For the text-containing cell, return its midpoint in [X, Y] coordinate format. 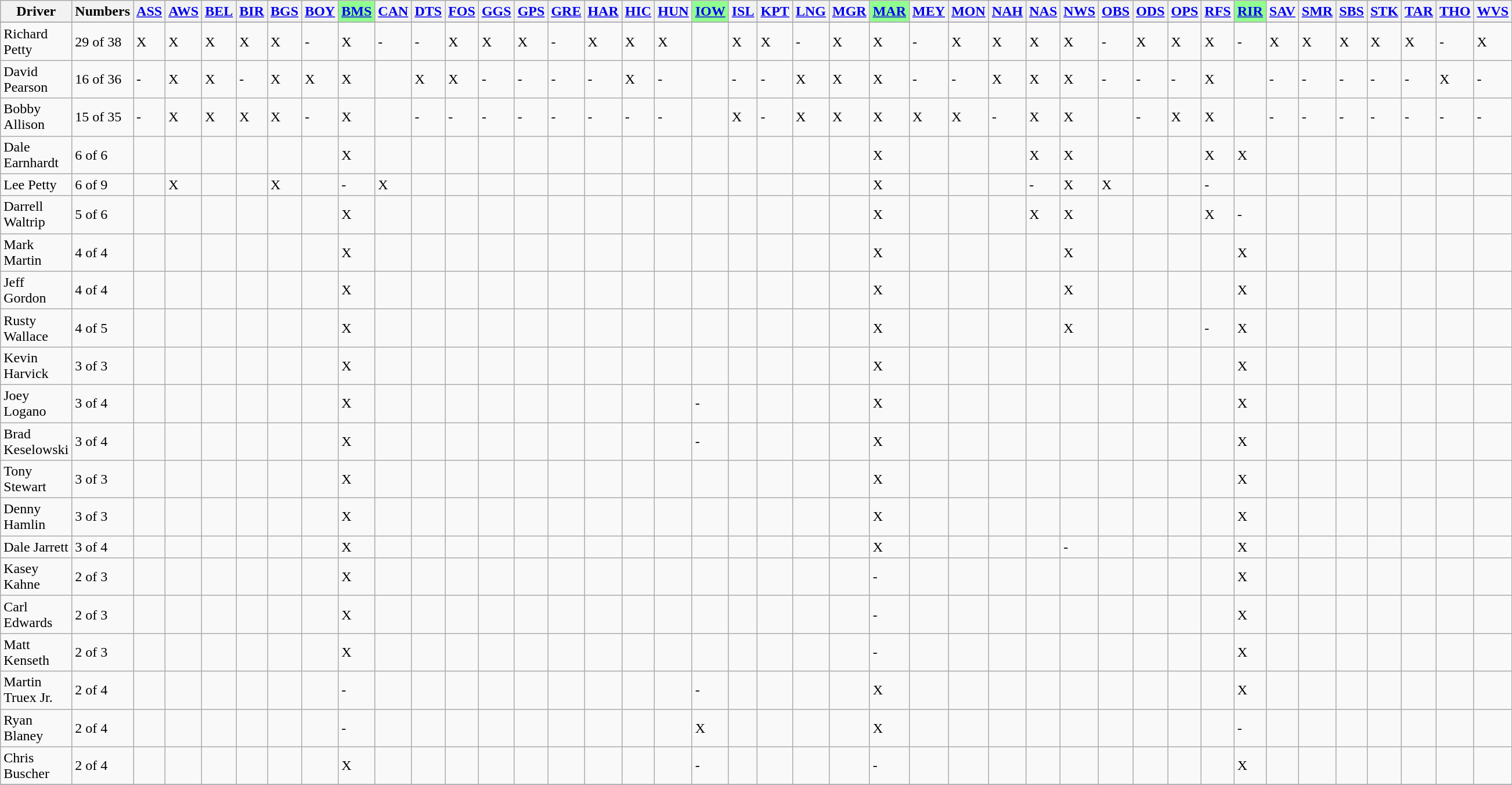
4 of 5 [103, 327]
GGS [496, 12]
BGS [284, 12]
16 of 36 [103, 79]
Lee Petty [36, 185]
RIR [1250, 12]
Dale Jarrett [36, 547]
Joey Logano [36, 403]
6 of 9 [103, 185]
MEY [929, 12]
MAR [889, 12]
Richard Petty [36, 42]
Martin Truex Jr. [36, 690]
MGR [849, 12]
GPS [531, 12]
OBS [1116, 12]
BEL [219, 12]
6 of 6 [103, 154]
MON [969, 12]
SAV [1282, 12]
TAR [1419, 12]
NWS [1080, 12]
HUN [673, 12]
SMR [1317, 12]
Numbers [103, 12]
KPT [775, 12]
Jeff Gordon [36, 290]
Darrell Waltrip [36, 215]
Dale Earnhardt [36, 154]
AWS [183, 12]
5 of 6 [103, 215]
Carl Edwards [36, 614]
BMS [356, 12]
DTS [428, 12]
NAS [1044, 12]
David Pearson [36, 79]
STK [1384, 12]
BIR [252, 12]
ISL [743, 12]
Matt Kenseth [36, 653]
RFS [1218, 12]
Denny Hamlin [36, 517]
ASS [150, 12]
NAH [1007, 12]
Chris Buscher [36, 765]
CAN [394, 12]
HIC [638, 12]
GRE [566, 12]
15 of 35 [103, 117]
Kasey Kahne [36, 577]
WVS [1493, 12]
IOW [710, 12]
OPS [1185, 12]
Kevin Harvick [36, 366]
ODS [1150, 12]
Mark Martin [36, 252]
FOS [462, 12]
Tony Stewart [36, 480]
Driver [36, 12]
SBS [1352, 12]
HAR [603, 12]
BOY [320, 12]
Bobby Allison [36, 117]
Rusty Wallace [36, 327]
LNG [810, 12]
Brad Keselowski [36, 441]
Ryan Blaney [36, 728]
THO [1455, 12]
29 of 38 [103, 42]
